Locate the cell with the specified text and output its [X, Y] center coordinate. 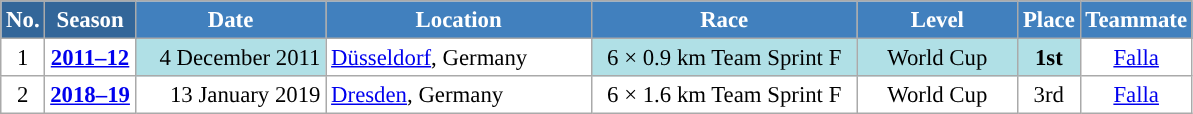
2011–12 [90, 58]
1 [23, 58]
6 × 1.6 km Team Sprint F [724, 95]
Place [1049, 20]
13 January 2019 [230, 95]
Season [90, 20]
4 December 2011 [230, 58]
Düsseldorf, Germany [459, 58]
6 × 0.9 km Team Sprint F [724, 58]
2 [23, 95]
1st [1049, 58]
Level [938, 20]
2018–19 [90, 95]
Race [724, 20]
3rd [1049, 95]
Location [459, 20]
No. [23, 20]
Dresden, Germany [459, 95]
Teammate [1136, 20]
Date [230, 20]
